From the cell containing the given text, extract its center point as (x, y) coordinate. 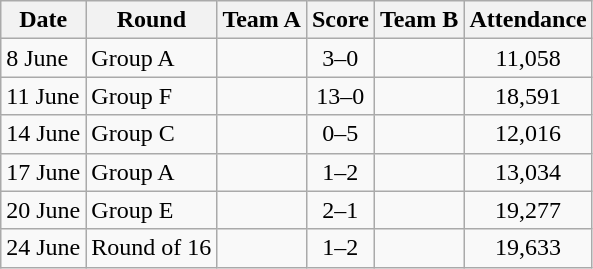
Round of 16 (152, 248)
3–0 (340, 58)
Attendance (528, 20)
0–5 (340, 134)
Group C (152, 134)
Score (340, 20)
Team A (262, 20)
24 June (44, 248)
14 June (44, 134)
12,016 (528, 134)
2–1 (340, 210)
Team B (419, 20)
11 June (44, 96)
19,633 (528, 248)
Group F (152, 96)
Round (152, 20)
20 June (44, 210)
11,058 (528, 58)
Date (44, 20)
8 June (44, 58)
19,277 (528, 210)
Group E (152, 210)
17 June (44, 172)
13,034 (528, 172)
13–0 (340, 96)
18,591 (528, 96)
